Locate the cell with the specified text and output its [x, y] center coordinate. 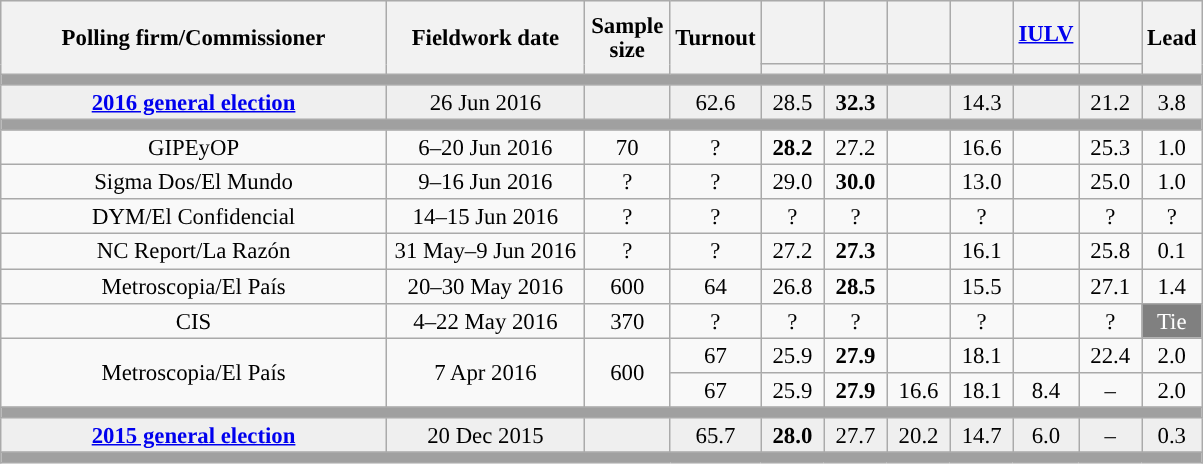
30.0 [856, 182]
0.3 [1172, 436]
31 May–9 Jun 2016 [485, 252]
13.0 [982, 182]
27.7 [856, 436]
7 Apr 2016 [485, 372]
Sample size [627, 38]
6–20 Jun 2016 [485, 148]
14.3 [982, 102]
28.2 [792, 148]
20–30 May 2016 [485, 286]
Lead [1172, 38]
8.4 [1046, 390]
16.1 [982, 252]
65.7 [716, 436]
62.6 [716, 102]
GIPEyOP [194, 148]
29.0 [792, 182]
370 [627, 320]
25.8 [1110, 252]
15.5 [982, 286]
NC Report/La Razón [194, 252]
0.1 [1172, 252]
4–22 May 2016 [485, 320]
Polling firm/Commissioner [194, 38]
6.0 [1046, 436]
1.4 [1172, 286]
27.3 [856, 252]
Tie [1172, 320]
3.8 [1172, 102]
Fieldwork date [485, 38]
14–15 Jun 2016 [485, 218]
28.0 [792, 436]
IULV [1046, 32]
70 [627, 148]
20.2 [918, 436]
64 [716, 286]
26 Jun 2016 [485, 102]
CIS [194, 320]
26.8 [792, 286]
DYM/El Confidencial [194, 218]
22.4 [1110, 356]
32.3 [856, 102]
9–16 Jun 2016 [485, 182]
14.7 [982, 436]
25.0 [1110, 182]
25.3 [1110, 148]
20 Dec 2015 [485, 436]
Turnout [716, 38]
2016 general election [194, 102]
27.1 [1110, 286]
Sigma Dos/El Mundo [194, 182]
2015 general election [194, 436]
21.2 [1110, 102]
